Extract the [X, Y] coordinate from the center of the cell holding the provided text.  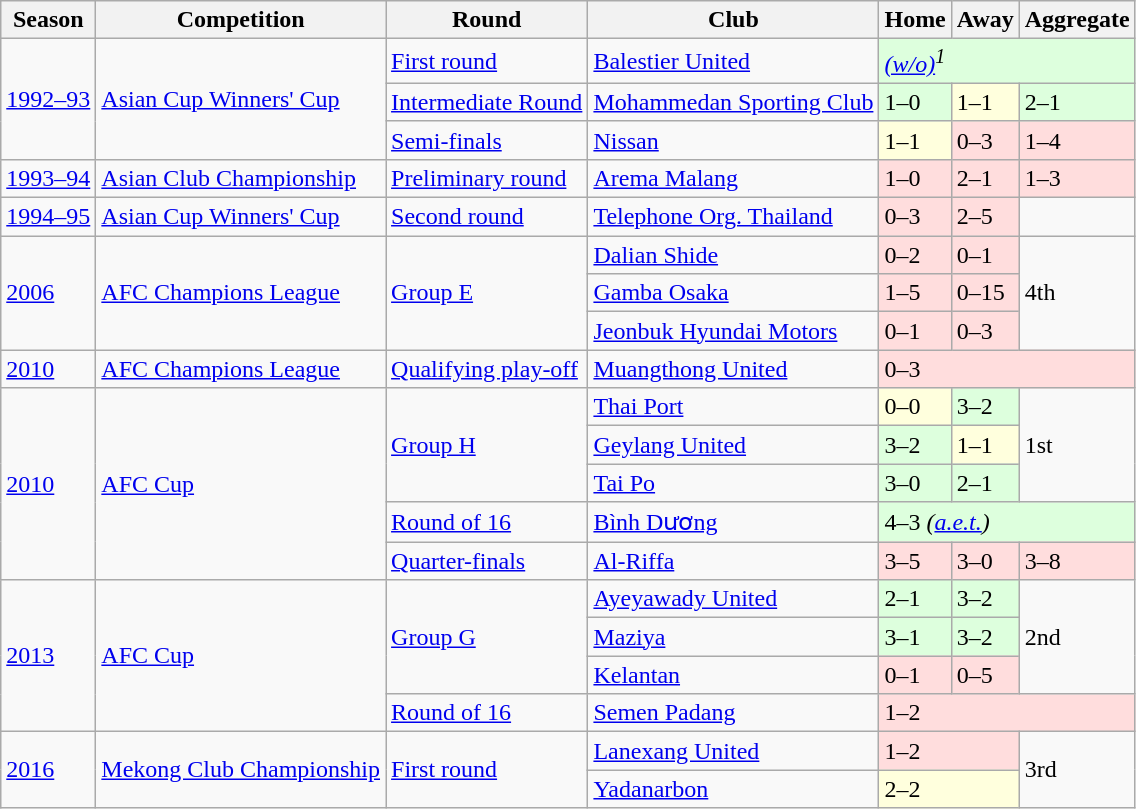
Maziya [734, 637]
Qualifying play-off [487, 369]
Second round [487, 217]
Season [48, 20]
2016 [48, 770]
1st [1077, 445]
Home [915, 20]
Al-Riffa [734, 561]
Competition [241, 20]
1–4 [1077, 140]
Asian Club Championship [241, 178]
2006 [48, 293]
Muangthong United [734, 369]
Kelantan [734, 675]
Round [487, 20]
Arema Malang [734, 178]
2–5 [985, 217]
Ayeyawady United [734, 599]
Balestier United [734, 62]
Gamba Osaka [734, 293]
Nissan [734, 140]
Mekong Club Championship [241, 770]
Dalian Shide [734, 255]
1–3 [1077, 178]
Preliminary round [487, 178]
Lanexang United [734, 751]
Away [985, 20]
3–5 [915, 561]
Telephone Org. Thailand [734, 217]
(w/o)1 [1007, 62]
1994–95 [48, 217]
2–2 [949, 789]
1992–93 [48, 100]
Yadanarbon [734, 789]
Intermediate Round [487, 102]
1–5 [915, 293]
3–1 [915, 637]
4th [1077, 293]
Aggregate [1077, 20]
Club [734, 20]
Group E [487, 293]
3rd [1077, 770]
Thai Port [734, 407]
3–8 [1077, 561]
Semen Padang [734, 713]
2013 [48, 656]
Geylang United [734, 445]
Mohammedan Sporting Club [734, 102]
Group H [487, 445]
0–5 [985, 675]
Group G [487, 637]
Semi-finals [487, 140]
Jeonbuk Hyundai Motors [734, 331]
0–15 [985, 293]
Bình Dương [734, 522]
1993–94 [48, 178]
0–2 [915, 255]
2nd [1077, 637]
0–0 [915, 407]
4–3 (a.e.t.) [1007, 522]
Quarter-finals [487, 561]
Tai Po [734, 483]
